Determine the (X, Y) coordinate at the center of the cell enclosing the given text.  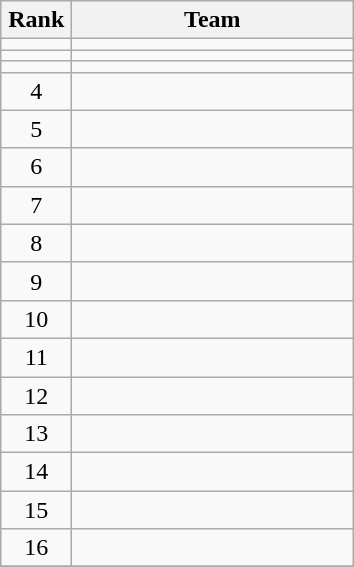
5 (36, 129)
12 (36, 395)
14 (36, 472)
11 (36, 357)
6 (36, 167)
15 (36, 510)
16 (36, 548)
13 (36, 434)
7 (36, 205)
4 (36, 91)
10 (36, 319)
8 (36, 243)
9 (36, 281)
Team (212, 20)
Rank (36, 20)
